Detect which cell encompasses the target text, then output its [X, Y] center coordinate. 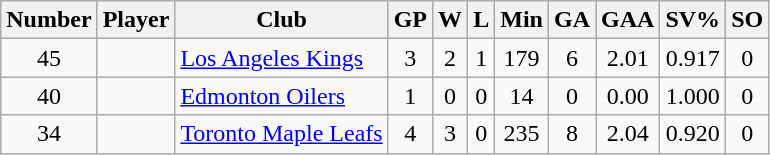
2 [450, 58]
2.01 [628, 58]
Toronto Maple Leafs [282, 134]
2.04 [628, 134]
Min [522, 20]
SO [748, 20]
W [450, 20]
Number [49, 20]
1.000 [693, 96]
40 [49, 96]
L [482, 20]
0.920 [693, 134]
0.00 [628, 96]
Player [136, 20]
4 [410, 134]
Edmonton Oilers [282, 96]
GAA [628, 20]
8 [572, 134]
0.917 [693, 58]
14 [522, 96]
SV% [693, 20]
45 [49, 58]
6 [572, 58]
179 [522, 58]
34 [49, 134]
GA [572, 20]
235 [522, 134]
Los Angeles Kings [282, 58]
GP [410, 20]
Club [282, 20]
